Identify which cell holds the provided text, then report its [X, Y] central coordinate. 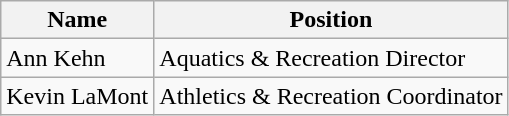
Athletics & Recreation Coordinator [331, 96]
Position [331, 20]
Aquatics & Recreation Director [331, 58]
Kevin LaMont [78, 96]
Ann Kehn [78, 58]
Name [78, 20]
